Locate the cell with the specified text and output its (X, Y) center coordinate. 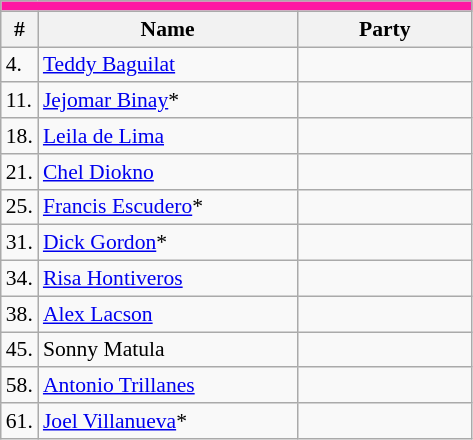
Party (384, 29)
Alex Lacson (168, 314)
# (20, 29)
25. (20, 207)
Dick Gordon* (168, 243)
31. (20, 243)
Risa Hontiveros (168, 279)
45. (20, 350)
18. (20, 136)
4. (20, 65)
Leila de Lima (168, 136)
Jejomar Binay* (168, 101)
58. (20, 386)
Francis Escudero* (168, 207)
Chel Diokno (168, 172)
21. (20, 172)
34. (20, 279)
Sonny Matula (168, 350)
11. (20, 101)
Antonio Trillanes (168, 386)
Name (168, 29)
38. (20, 314)
Teddy Baguilat (168, 65)
61. (20, 421)
Joel Villanueva* (168, 421)
